Output the (X, Y) coordinate of the center of the cell containing the given text.  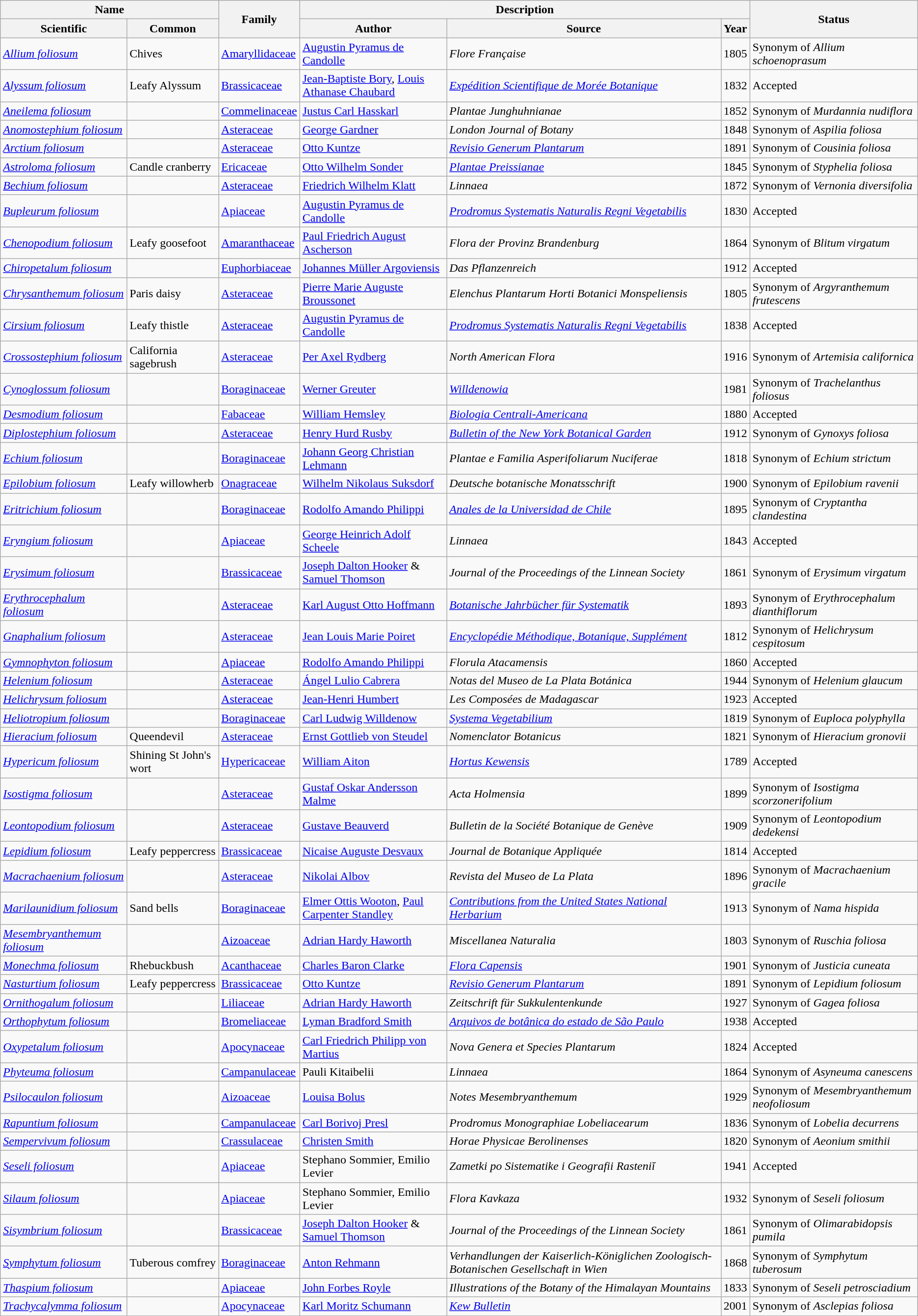
Nikolai Albov (373, 876)
Notas del Museo de La Plata Botánica (584, 680)
Lepidium foliosum (64, 851)
Psilocaulon foliosum (64, 1097)
Scientific (64, 28)
1913 (736, 908)
1981 (736, 389)
Macrachaenium foliosum (64, 876)
Nasturtium foliosum (64, 984)
Bupleurum foliosum (64, 211)
Ernst Gottlieb von Steudel (373, 737)
Chrysanthemum foliosum (64, 293)
Johann Georg Christian Lehmann (373, 458)
Crossostephium foliosum (64, 357)
Crassulaceae (259, 1141)
Synonym of Olimarabidopsis pumila (834, 1230)
Synonym of Cousinia foliosa (834, 148)
Synonym of Aspilia foliosa (834, 129)
1821 (736, 737)
Paris daisy (173, 293)
Synonym of Echium strictum (834, 458)
William Hemsley (373, 414)
Common (173, 28)
Aneilema foliosum (64, 111)
Symphytum foliosum (64, 1263)
1868 (736, 1263)
Synonym of Helichrysum cespitosum (834, 637)
Sisymbrium foliosum (64, 1230)
1836 (736, 1123)
Plantae Junghuhnianae (584, 111)
Leafy willowherb (173, 484)
Ericaceae (259, 167)
Synonym of Macrachaenium gracile (834, 876)
Epilobium foliosum (64, 484)
Amaryllidaceae (259, 54)
Description (525, 10)
Euphorbiaceae (259, 268)
1944 (736, 680)
Hypericum foliosum (64, 762)
John Forbes Royle (373, 1288)
Anomostephium foliosum (64, 129)
Synonym of Leontopodium dedekensi (834, 826)
Werner Greuter (373, 389)
Elmer Ottis Wooton, Paul Carpenter Standley (373, 908)
Journal de Botanique Appliquée (584, 851)
1893 (736, 604)
Miscellanea Naturalia (584, 940)
Seseli foliosum (64, 1166)
Status (834, 19)
1848 (736, 129)
1824 (736, 1047)
Shining St John's wort (173, 762)
Synonym of Lobelia decurrens (834, 1123)
Mesembryanthemum foliosum (64, 940)
1896 (736, 876)
1899 (736, 794)
Notes Mesembryanthemum (584, 1097)
Eritrichium foliosum (64, 509)
Liliaceae (259, 1003)
Synonym of Seseli petrosciadium (834, 1288)
Diplostephium foliosum (64, 433)
1916 (736, 357)
Fabaceae (259, 414)
1789 (736, 762)
1901 (736, 965)
Cirsium foliosum (64, 326)
Hieracium foliosum (64, 737)
Carl Borivoj Presl (373, 1123)
Synonym of Seseli foliosum (834, 1199)
Synonym of Hieracium gronovii (834, 737)
Synonym of Aeonium smithii (834, 1141)
Synonym of Blitum virgatum (834, 242)
1927 (736, 1003)
1938 (736, 1021)
1812 (736, 637)
Plantae Preissianae (584, 167)
Acanthaceae (259, 965)
Lyman Bradford Smith (373, 1021)
Gustave Beauverd (373, 826)
Synonym of Asclepias foliosa (834, 1306)
Candle cranberry (173, 167)
Pierre Marie Auguste Broussonet (373, 293)
Bromeliaceae (259, 1021)
1852 (736, 111)
Amaranthaceae (259, 242)
Jean-Baptiste Bory, Louis Athanase Chaubard (373, 85)
Synonym of Styphelia foliosa (834, 167)
Sand bells (173, 908)
North American Flora (584, 357)
Arquivos de botânica do estado de São Paulo (584, 1021)
Isostigma foliosum (64, 794)
Synonym of Murdannia nudiflora (834, 111)
Revista del Museo de La Plata (584, 876)
Rapuntium foliosum (64, 1123)
Carl Ludwig Willdenow (373, 718)
1818 (736, 458)
Zametki po Sistematike i Geografii Rasteniĭ (584, 1166)
Phyteuma foliosum (64, 1072)
Trachycalymma foliosum (64, 1306)
Rhebuckbush (173, 965)
Synonym of Gynoxys foliosa (834, 433)
Synonym of Erysimum virgatum (834, 573)
Allium foliosum (64, 54)
Synonym of Epilobium ravenii (834, 484)
1909 (736, 826)
Chives (173, 54)
George Heinrich Adolf Scheele (373, 541)
Synonym of Trachelanthus foliosus (834, 389)
Year (736, 28)
Encyclopédie Méthodique, Botanique, Supplément (584, 637)
1923 (736, 699)
1838 (736, 326)
Leafy Alyssum (173, 85)
Ornithogalum foliosum (64, 1003)
Henry Hurd Rusby (373, 433)
Onagraceae (259, 484)
Ángel Lulio Cabrera (373, 680)
Das Pflanzenreich (584, 268)
2001 (736, 1306)
Desmodium foliosum (64, 414)
Sempervivum foliosum (64, 1141)
Verhandlungen der Kaiserlich-Königlichen Zoologisch-Botanischen Gesellschaft in Wien (584, 1263)
George Gardner (373, 129)
Florula Atacamensis (584, 662)
Johannes Müller Argoviensis (373, 268)
Synonym of Artemisia californica (834, 357)
Synonym of Lepidium foliosum (834, 984)
Flora Kavkaza (584, 1199)
Nicaise Auguste Desvaux (373, 851)
Gnaphalium foliosum (64, 637)
Illustrations of the Botany of the Himalayan Mountains (584, 1288)
Jean Louis Marie Poiret (373, 637)
1932 (736, 1199)
Louisa Bolus (373, 1097)
Leontopodium foliosum (64, 826)
London Journal of Botany (584, 129)
Karl August Otto Hoffmann (373, 604)
Karl Moritz Schumann (373, 1306)
Synonym of Symphytum tuberosum (834, 1263)
Hortus Kewensis (584, 762)
Leafy thistle (173, 326)
Synonym of Allium schoenoprasum (834, 54)
Willdenowia (584, 389)
Synonym of Argyranthemum frutescens (834, 293)
Friedrich Wilhelm Klatt (373, 185)
1833 (736, 1288)
Horae Physicae Berolinenses (584, 1141)
Kew Bulletin (584, 1306)
1895 (736, 509)
Alyssum foliosum (64, 85)
Hypericaceae (259, 762)
Astroloma foliosum (64, 167)
Elenchus Plantarum Horti Botanici Monspeliensis (584, 293)
1830 (736, 211)
Synonym of Helenium glaucum (834, 680)
1819 (736, 718)
Orthophytum foliosum (64, 1021)
Zeitschrift für Sukkulentenkunde (584, 1003)
1929 (736, 1097)
Plantae e Familia Asperifoliarum Nuciferae (584, 458)
Family (259, 19)
Biologia Centrali-Americana (584, 414)
Bulletin of the New York Botanical Garden (584, 433)
Synonym of Isostigma scorzonerifolium (834, 794)
Arctium foliosum (64, 148)
Tuberous comfrey (173, 1263)
Echium foliosum (64, 458)
Erythrocephalum foliosum (64, 604)
Synonym of Cryptantha clandestina (834, 509)
Synonym of Euploca polyphylla (834, 718)
Systema Vegetabilium (584, 718)
Name (110, 10)
Charles Baron Clarke (373, 965)
Queendevil (173, 737)
Prodromus Monographiae Lobeliacearum (584, 1123)
Cynoglossum foliosum (64, 389)
Gymnophyton foliosum (64, 662)
1941 (736, 1166)
Deutsche botanische Monatsschrift (584, 484)
Eryngium foliosum (64, 541)
Christen Smith (373, 1141)
Botanische Jahrbücher für Systematik (584, 604)
Erysimum foliosum (64, 573)
1820 (736, 1141)
1803 (736, 940)
1832 (736, 85)
Nova Genera et Species Plantarum (584, 1047)
Bulletin de la Société Botanique de Genève (584, 826)
Leafy goosefoot (173, 242)
1843 (736, 541)
Justus Carl Hasskarl (373, 111)
Contributions from the United States National Herbarium (584, 908)
California sagebrush (173, 357)
Acta Holmensia (584, 794)
Synonym of Asyneuma canescens (834, 1072)
Synonym of Gagea foliosa (834, 1003)
Silaum foliosum (64, 1199)
Helichrysum foliosum (64, 699)
Carl Friedrich Philipp von Martius (373, 1047)
1845 (736, 167)
Gustaf Oskar Andersson Malme (373, 794)
Wilhelm Nikolaus Suksdorf (373, 484)
Expédition Scientifique de Morée Botanique (584, 85)
1872 (736, 185)
Chenopodium foliosum (64, 242)
Les Composées de Madagascar (584, 699)
Jean-Henri Humbert (373, 699)
Synonym of Nama hispida (834, 908)
Paul Friedrich August Ascherson (373, 242)
Source (584, 28)
Flora der Provinz Brandenburg (584, 242)
Oxypetalum foliosum (64, 1047)
Anales de la Universidad de Chile (584, 509)
William Aiton (373, 762)
Synonym of Justicia cuneata (834, 965)
Nomenclator Botanicus (584, 737)
Flore Française (584, 54)
Per Axel Rydberg (373, 357)
Author (373, 28)
Otto Wilhelm Sonder (373, 167)
1900 (736, 484)
Bechium foliosum (64, 185)
1814 (736, 851)
Pauli Kitaibelii (373, 1072)
1880 (736, 414)
Anton Rehmann (373, 1263)
Marilaunidium foliosum (64, 908)
Synonym of Ruschia foliosa (834, 940)
Synonym of Erythrocephalum dianthiflorum (834, 604)
Thaspium foliosum (64, 1288)
1860 (736, 662)
Commelinaceae (259, 111)
Synonym of Mesembryanthemum neofoliosum (834, 1097)
Synonym of Vernonia diversifolia (834, 185)
Heliotropium foliosum (64, 718)
Flora Capensis (584, 965)
Monechma foliosum (64, 965)
Chiropetalum foliosum (64, 268)
Helenium foliosum (64, 680)
